Identify which cell holds the provided text, then report its [X, Y] central coordinate. 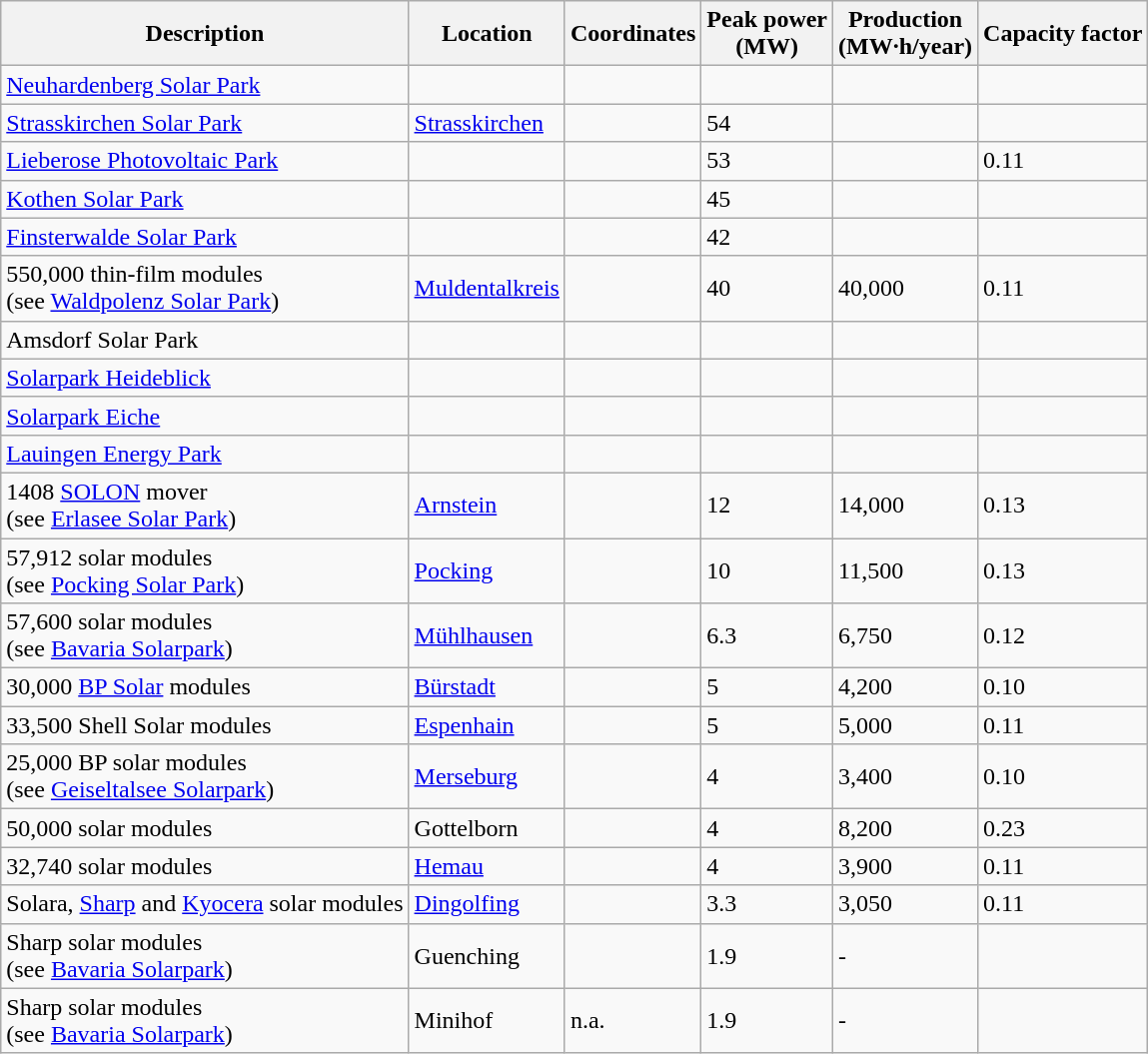
1408 SOLON mover (see Erlasee Solar Park) [205, 506]
Amsdorf Solar Park [205, 340]
Gottelborn [487, 828]
Minihof [487, 1021]
3.3 [767, 904]
Arnstein [487, 506]
14,000 [905, 506]
Solarpark Heideblick [205, 378]
Strasskirchen Solar Park [205, 123]
Dingolfing [487, 904]
4,200 [905, 687]
Capacity factor [1063, 34]
Description [205, 34]
Espenhain [487, 725]
Peak power (MW) [767, 34]
n.a. [632, 1021]
Strasskirchen [487, 123]
50,000 solar modules [205, 828]
Kothen Solar Park [205, 199]
40,000 [905, 288]
57,600 solar modules(see Bavaria Solarpark) [205, 635]
3,900 [905, 866]
40 [767, 288]
Finsterwalde Solar Park [205, 237]
Coordinates [632, 34]
Pocking [487, 569]
550,000 thin-film modules (see Waldpolenz Solar Park) [205, 288]
0.12 [1063, 635]
30,000 BP Solar modules [205, 687]
53 [767, 161]
0.23 [1063, 828]
Neuhardenberg Solar Park [205, 85]
Solara, Sharp and Kyocera solar modules [205, 904]
10 [767, 569]
Mühlhausen [487, 635]
12 [767, 506]
Lauingen Energy Park [205, 454]
Bürstadt [487, 687]
Muldentalkreis [487, 288]
33,500 Shell Solar modules [205, 725]
Merseburg [487, 777]
54 [767, 123]
11,500 [905, 569]
Lieberose Photovoltaic Park [205, 161]
Location [487, 34]
25,000 BP solar modules(see Geiseltalsee Solarpark) [205, 777]
Solarpark Eiche [205, 416]
Hemau [487, 866]
6.3 [767, 635]
45 [767, 199]
42 [767, 237]
3,400 [905, 777]
32,740 solar modules [205, 866]
3,050 [905, 904]
5,000 [905, 725]
Guenching [487, 955]
Production (MW·h/year) [905, 34]
8,200 [905, 828]
6,750 [905, 635]
57,912 solar modules (see Pocking Solar Park) [205, 569]
